Extract the (X, Y) coordinate from the center of the cell holding the provided text.  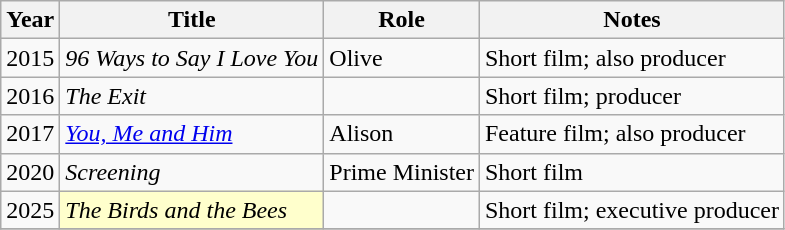
You, Me and Him (192, 134)
Alison (402, 134)
2016 (30, 96)
Screening (192, 172)
Short film; producer (632, 96)
Short film; also producer (632, 58)
Feature film; also producer (632, 134)
2020 (30, 172)
Short film (632, 172)
Title (192, 20)
Notes (632, 20)
Role (402, 20)
2015 (30, 58)
The Birds and the Bees (192, 210)
Short film; executive producer (632, 210)
96 Ways to Say I Love You (192, 58)
2025 (30, 210)
Prime Minister (402, 172)
The Exit (192, 96)
Year (30, 20)
Olive (402, 58)
2017 (30, 134)
